Pinpoint the cell where the given text exists, returning its (x, y) midpoint coordinate. 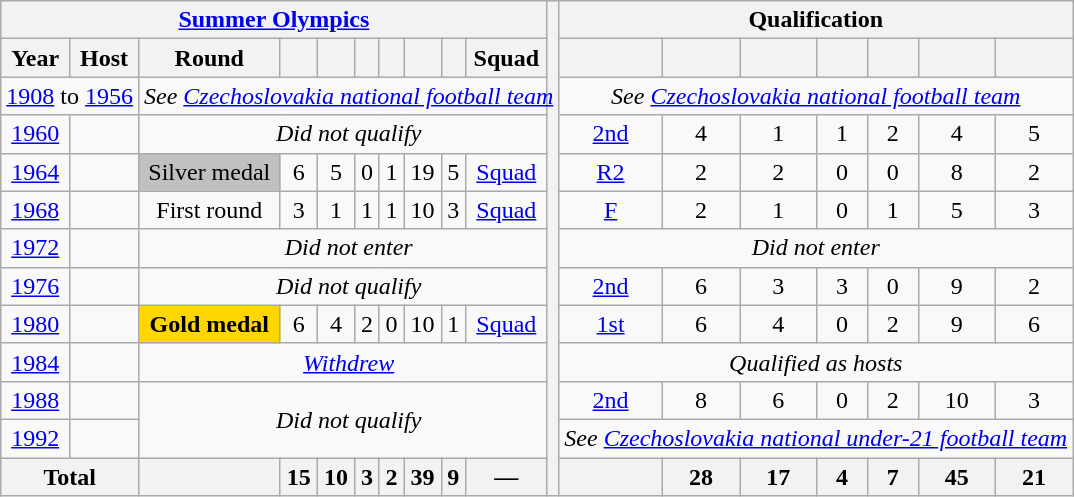
R2 (611, 172)
1992 (36, 438)
1984 (36, 362)
28 (700, 477)
F (611, 210)
1st (611, 324)
Round (209, 58)
Qualification (816, 20)
Gold medal (209, 324)
Summer Olympics (274, 20)
— (506, 477)
21 (1034, 477)
1960 (36, 134)
1988 (36, 400)
19 (422, 172)
7 (892, 477)
Qualified as hosts (816, 362)
1972 (36, 248)
Total (70, 477)
1976 (36, 286)
17 (778, 477)
15 (298, 477)
39 (422, 477)
1980 (36, 324)
Silver medal (209, 172)
1908 to 1956 (70, 96)
Year (36, 58)
1964 (36, 172)
Withdrew (348, 362)
1968 (36, 210)
First round (209, 210)
See Czechoslovakia national under-21 football team (816, 438)
45 (956, 477)
Host (104, 58)
